Return [x, y] of the center of cell containing provided text 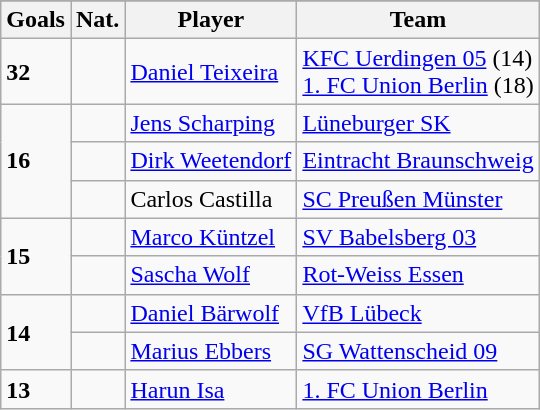
SC Preußen Münster [418, 199]
15 [36, 256]
Sascha Wolf [211, 275]
Eintracht Braunschweig [418, 161]
Daniel Bärwolf [211, 313]
Carlos Castilla [211, 199]
Marco Küntzel [211, 237]
Team [418, 20]
Marius Ebbers [211, 351]
Player [211, 20]
Dirk Weetendorf [211, 161]
Goals [36, 20]
SG Wattenscheid 09 [418, 351]
KFC Uerdingen 05 (14)1. FC Union Berlin (18) [418, 72]
Lüneburger SK [418, 123]
VfB Lübeck [418, 313]
Rot-Weiss Essen [418, 275]
1. FC Union Berlin [418, 389]
Jens Scharping [211, 123]
SV Babelsberg 03 [418, 237]
14 [36, 332]
Harun Isa [211, 389]
Nat. [97, 20]
16 [36, 161]
Daniel Teixeira [211, 72]
32 [36, 72]
13 [36, 389]
